Provide the (X, Y) coordinate of the cell's center where the given text is located.  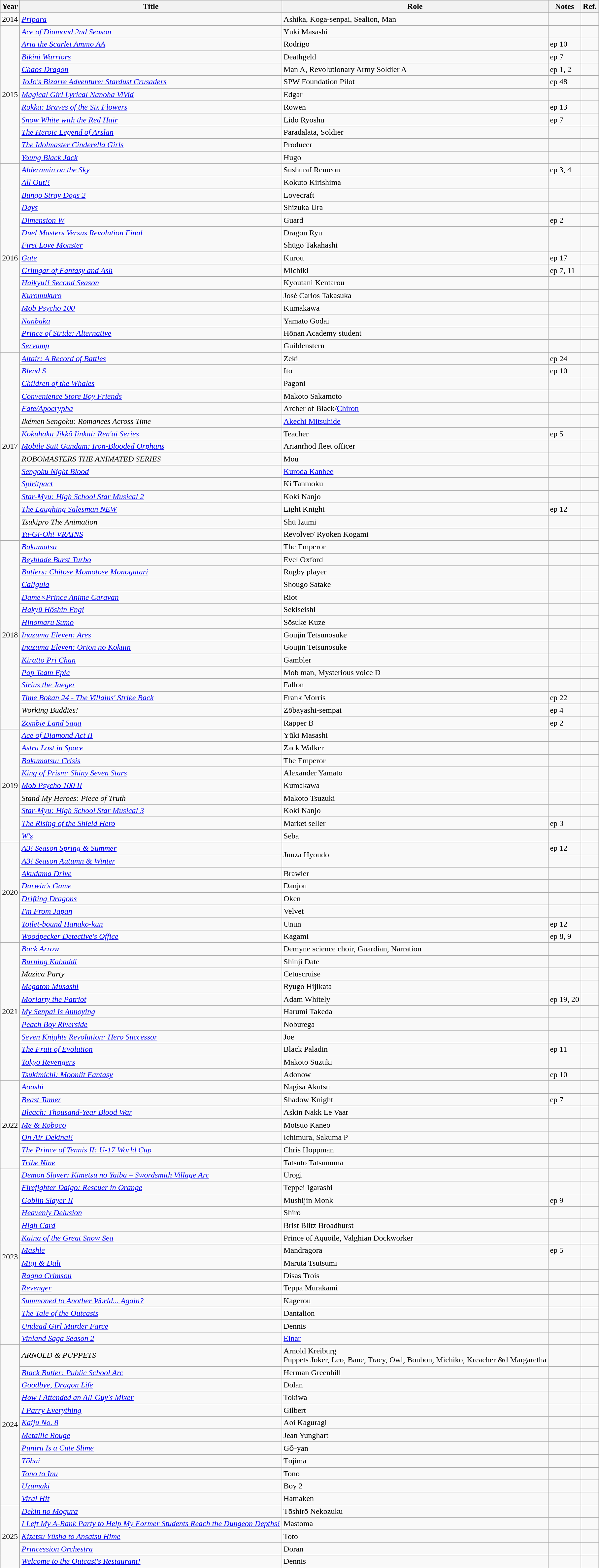
Gо̄-yan (415, 1448)
Man A, Revolutionary Army Soldier A (415, 69)
Ace of Diamond Act II (151, 735)
Frank Morris (415, 698)
Fallon (415, 685)
Seba (415, 836)
Arnold KreiburgPuppets Joker, Leo, Bane, Tracy, Owl, Bonbon, Michiko, Kreacher &d Margaretha (415, 1355)
The Fruit of Evolution (151, 1049)
Producer (415, 145)
Makoto Tsuzuki (415, 798)
Vinland Saga Season 2 (151, 1338)
Dantalion (415, 1313)
Bakumatsu: Crisis (151, 760)
Inazuma Eleven: Orion no Kokuin (151, 647)
Aria the Scarlet Ammo AA (151, 44)
Shizuka Ura (415, 208)
Juuza Hyoudo (415, 855)
Kokuhaku Jikkō Iinkai: Ren'ai Series (151, 434)
Harumi Takeda (415, 1012)
Dame×Prince Anime Caravan (151, 597)
Sekiseishi (415, 610)
Beast Tamer (151, 1100)
2017 (10, 446)
Tōjima (415, 1461)
Dimension W (151, 220)
Star-Myu: High School Star Musical 3 (151, 811)
Burning Kabaddi (151, 962)
Einar (415, 1338)
ep 3 (565, 823)
Kiratto Pri Chan (151, 660)
Prince of Stride: Alternative (151, 333)
Bikini Warriors (151, 57)
2023 (10, 1257)
Jean Yunghart (415, 1435)
Sirius the Jaeger (151, 685)
Makoto Sakamoto (415, 396)
Aoi Kaguragi (415, 1423)
The Idolmaster Cinderella Girls (151, 145)
Shū Izumi (415, 522)
Edgar (415, 94)
Tribe Nine (151, 1162)
Prince of Aquoile, Valghian Dockworker (415, 1238)
Astra Lost in Space (151, 748)
Notes (565, 7)
ep 17 (565, 258)
Rowen (415, 107)
Zack Walker (415, 748)
Demon Slayer: Kimetsu no Yaiba – Swordsmith Village Arc (151, 1175)
Darwin's Game (151, 886)
Fate/Apocrypha (151, 409)
Teacher (415, 434)
How I Attended an All-Guy's Mixer (151, 1398)
2018 (10, 634)
Kaina of the Great Snow Sea (151, 1238)
2022 (10, 1125)
ep 13 (565, 107)
Boy 2 (415, 1486)
Kokuto Kirishima (415, 183)
Hinomaru Sumo (151, 622)
Tono to Inu (151, 1473)
Time Bokan 24 - The Villains' Strike Back (151, 698)
Yamato Godai (415, 321)
Riot (415, 597)
Mazica Party (151, 974)
Seven Knights Revolution: Hero Successor (151, 1037)
Pripara (151, 19)
2015 (10, 94)
King of Prism: Shiny Seven Stars (151, 773)
Bleach: Thousand-Year Blood War (151, 1112)
Motsuo Kaneo (415, 1125)
Mastoma (415, 1524)
Hugo (415, 157)
Puniru Is a Cute Slime (151, 1448)
Chaos Dragon (151, 69)
Ref. (590, 7)
Magical Girl Lyrical Nanoha ViVid (151, 94)
Heavenly Delusion (151, 1213)
Nanbaka (151, 321)
Mob man, Mysterious voice D (415, 672)
Caligula (151, 585)
Paradalata, Soldier (415, 132)
Tono (415, 1473)
Grimgar of Fantasy and Ash (151, 270)
Tatsuto Tatsunuma (415, 1162)
Haikyu!! Second Season (151, 283)
Pop Team Epic (151, 672)
The Rising of the Shield Hero (151, 823)
Gilbert (415, 1410)
Brist Blitz Broadhurst (415, 1225)
The Prince of Tennis II: U-17 World Cup (151, 1150)
Teppa Murakami (415, 1288)
Shinji Date (415, 962)
Disas Trois (415, 1276)
ep 22 (565, 698)
Year (10, 7)
Rapper B (415, 723)
Shūgo Takahashi (415, 245)
2020 (10, 892)
Tsukipro The Animation (151, 522)
Welcome to the Outcast's Restaurant! (151, 1561)
Ki Tanmoku (415, 484)
Ashika, Koga-senpai, Sealion, Man (415, 19)
Hamaken (415, 1499)
A3! Season Autumn & Winter (151, 861)
Spiritpact (151, 484)
Nagisa Akutsu (415, 1087)
Pagoni (415, 384)
Migi & Dali (151, 1263)
2025 (10, 1536)
Uzumaki (151, 1486)
Rugby player (415, 572)
Kuroda Kanbee (415, 471)
Deathgeld (415, 57)
Black Butler: Public School Arc (151, 1372)
Back Arrow (151, 949)
Mob Psycho 100 II (151, 786)
Noburega (415, 1024)
Zeki (415, 358)
Adonow (415, 1074)
Me & Roboco (151, 1125)
Role (415, 7)
Tokyo Revengers (151, 1062)
Title (151, 7)
Moriarty the Patriot (151, 999)
Undead Girl Murder Farce (151, 1326)
Brawler (415, 873)
All Out!! (151, 183)
Maruta Tsutsumi (415, 1263)
Inazuma Eleven: Ares (151, 635)
ep 4 (565, 710)
ep 24 (565, 358)
2016 (10, 258)
Dragon Ryu (415, 233)
Kagerou (415, 1301)
Drifting Dragons (151, 899)
Unun (415, 924)
Michiki (415, 270)
Yu-Gi-Oh! VRAINS (151, 534)
Shiro (415, 1213)
Revenger (151, 1288)
The Laughing Salesman NEW (151, 509)
Tōshirō Nekozuku (415, 1511)
Children of the Whales (151, 384)
Archer of Black/Chiron (415, 409)
Servamp (151, 346)
Ace of Diamond 2nd Season (151, 32)
Mob Psycho 100 (151, 308)
Kyoutani Kentarou (415, 283)
On Air Dekinai! (151, 1137)
Aoashi (151, 1087)
Ikémen Sengoku: Romances Across Time (151, 421)
Metallic Rouge (151, 1435)
Itō (415, 371)
ARNOLD & PUPPETS (151, 1355)
Zombie Land Saga (151, 723)
Alexander Yamato (415, 773)
Kuromukuro (151, 295)
ep 3, 4 (565, 170)
Guard (415, 220)
Kagami (415, 936)
Rodrigo (415, 44)
Adam Whitely (415, 999)
2019 (10, 786)
Ragna Crimson (151, 1276)
I'm From Japan (151, 911)
2014 (10, 19)
Days (151, 208)
Herman Greenhill (415, 1372)
Goblin Slayer II (151, 1200)
The Tale of the Outcasts (151, 1313)
Toilet-bound Hanako-kun (151, 924)
Convenience Store Boy Friends (151, 396)
Sengoku Night Blood (151, 471)
Askin Nakk Le Vaar (415, 1112)
Mobile Suit Gundam: Iron-Blooded Orphans (151, 446)
Tsukimichi: Moonlit Fantasy (151, 1074)
2021 (10, 1011)
Zōbayashi-sempai (415, 710)
Shougo Satake (415, 585)
My Senpai Is Annoying (151, 1012)
Market seller (415, 823)
ep 19, 20 (565, 999)
Hōnan Academy student (415, 333)
Mou (415, 459)
Doran (415, 1549)
Demyne science choir, Guardian, Narration (415, 949)
Toto (415, 1536)
High Card (151, 1225)
Princession Orchestra (151, 1549)
Sōsuke Kuze (415, 622)
Lovecraft (415, 195)
Revolver/ Ryoken Kogami (415, 534)
Arianrhod fleet officer (415, 446)
W'z (151, 836)
Bungo Stray Dogs 2 (151, 195)
Mandragora (415, 1250)
SPW Foundation Pilot (415, 82)
Blend S (151, 371)
Dekin no Mogura (151, 1511)
Tokiwa (415, 1398)
Mashle (151, 1250)
Teppei Igarashi (415, 1188)
Danjou (415, 886)
Urogi (415, 1175)
Gate (151, 258)
Kurou (415, 258)
Altair: A Record of Battles (151, 358)
Joe (415, 1037)
Working Buddies! (151, 710)
Black Paladin (415, 1049)
Ryugo Hijikata (415, 987)
ep 48 (565, 82)
Akudama Drive (151, 873)
Hakyū Hōshin Engi (151, 610)
Kaiju No. 8 (151, 1423)
Butlers: Chitose Momotose Monogatari (151, 572)
Cetuscruise (415, 974)
ep 8, 9 (565, 936)
Gambler (415, 660)
Viral Hit (151, 1499)
Star-Myu: High School Star Musical 2 (151, 496)
I Left My A-Rank Party to Help My Former Students Reach the Dungeon Depths! (151, 1524)
Woodpecker Detective's Office (151, 936)
Oken (415, 899)
Velvet (415, 911)
The Heroic Legend of Arslan (151, 132)
Kizetsu Yūsha to Ansatsu Hime (151, 1536)
Mushijin Monk (415, 1200)
Beyblade Burst Turbo (151, 560)
Stand My Heroes: Piece of Truth (151, 798)
ep 11 (565, 1049)
Guildenstern (415, 346)
ep 1, 2 (565, 69)
Dolan (415, 1385)
Snow White with the Red Hair (151, 119)
Ichimura, Sakuma P (415, 1137)
Megaton Musashi (151, 987)
Evel Oxford (415, 560)
José Carlos Takasuka (415, 295)
Rokka: Braves of the Six Flowers (151, 107)
First Love Monster (151, 245)
Makoto Suzuki (415, 1062)
Summoned to Another World... Again? (151, 1301)
JoJo's Bizarre Adventure: Stardust Crusaders (151, 82)
Peach Boy Riverside (151, 1024)
Tōhai (151, 1461)
Shadow Knight (415, 1100)
I Parry Everything (151, 1410)
A3! Season Spring & Summer (151, 848)
Firefighter Daigo: Rescuer in Orange (151, 1188)
Goodbye, Dragon Life (151, 1385)
2024 (10, 1425)
Sushuraf Remeon (415, 170)
Akechi Mitsuhide (415, 421)
Lido Ryoshu (415, 119)
ep 9 (565, 1200)
Duel Masters Versus Revolution Final (151, 233)
Light Knight (415, 509)
ep 7, 11 (565, 270)
Alderamin on the Sky (151, 170)
Chris Hoppman (415, 1150)
Young Black Jack (151, 157)
Bakumatsu (151, 547)
ROBOMASTERS THE ANIMATED SERIES (151, 459)
